Pinpoint the cell where the given text exists, returning its (x, y) midpoint coordinate. 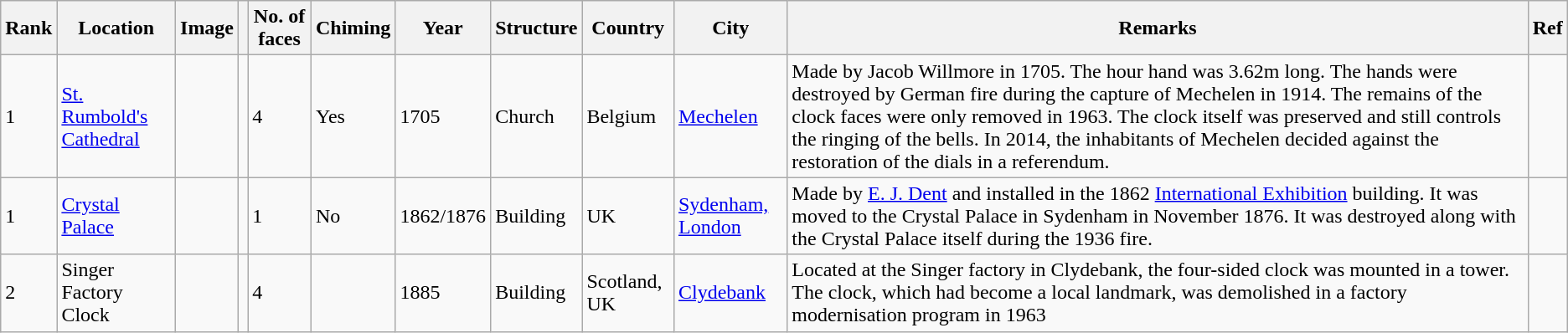
UK (628, 216)
2 (28, 293)
Structure (536, 28)
No (353, 216)
St. Rumbold's Cathedral (116, 116)
Image (208, 28)
Yes (353, 116)
Ref (1548, 28)
Remarks (1158, 28)
Scotland, UK (628, 293)
1885 (443, 293)
Country (628, 28)
Crystal Palace (116, 216)
No. of faces (280, 28)
Belgium (628, 116)
Church (536, 116)
Clydebank (730, 293)
1705 (443, 116)
Location (116, 28)
Singer Factory Clock (116, 293)
Rank (28, 28)
Chiming (353, 28)
1862/1876 (443, 216)
City (730, 28)
Year (443, 28)
Mechelen (730, 116)
Sydenham, London (730, 216)
